Detect which cell encompasses the target text, then output its (x, y) center coordinate. 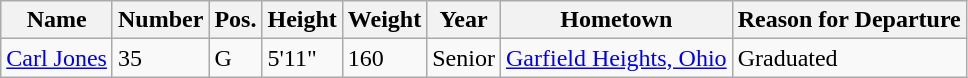
Weight (384, 20)
Senior (464, 58)
Garfield Heights, Ohio (616, 58)
Name (57, 20)
Graduated (849, 58)
Number (160, 20)
Pos. (236, 20)
Carl Jones (57, 58)
Year (464, 20)
Hometown (616, 20)
5'11" (302, 58)
160 (384, 58)
Reason for Departure (849, 20)
Height (302, 20)
G (236, 58)
35 (160, 58)
